Return [X, Y] of the center of cell containing provided text 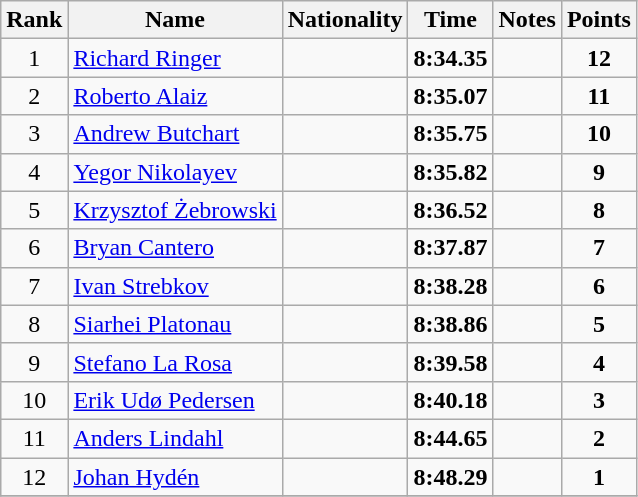
Notes [527, 20]
8:35.82 [450, 172]
Bryan Cantero [175, 248]
8:38.86 [450, 324]
8:48.29 [450, 477]
8:35.07 [450, 96]
Nationality [345, 20]
8:40.18 [450, 400]
Time [450, 20]
Yegor Nikolayev [175, 172]
8:35.75 [450, 134]
Stefano La Rosa [175, 362]
Name [175, 20]
8:34.35 [450, 58]
8:36.52 [450, 210]
8:44.65 [450, 438]
Richard Ringer [175, 58]
8:39.58 [450, 362]
Anders Lindahl [175, 438]
Krzysztof Żebrowski [175, 210]
Andrew Butchart [175, 134]
Roberto Alaiz [175, 96]
8:38.28 [450, 286]
Ivan Strebkov [175, 286]
Siarhei Platonau [175, 324]
Points [598, 20]
Johan Hydén [175, 477]
Rank [34, 20]
Erik Udø Pedersen [175, 400]
8:37.87 [450, 248]
